Return (X, Y) of the center of cell containing provided text 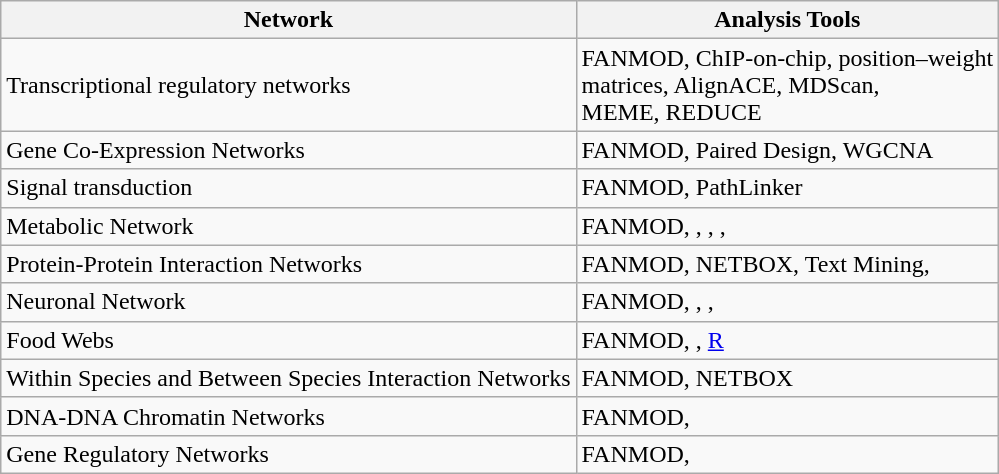
FANMOD, Paired Design, WGCNA (788, 150)
Food Webs (288, 340)
FANMOD, , , (788, 302)
FANMOD, ChIP-on-chip, position–weightmatrices, AlignACE, MDScan,MEME, REDUCE (788, 85)
FANMOD, PathLinker (788, 188)
Signal transduction (288, 188)
Analysis Tools (788, 20)
FANMOD, NETBOX (788, 378)
Within Species and Between Species Interaction Networks (288, 378)
Metabolic Network (288, 226)
DNA-DNA Chromatin Networks (288, 416)
Gene Regulatory Networks (288, 454)
Protein-Protein Interaction Networks (288, 264)
FANMOD, NETBOX, Text Mining, (788, 264)
Gene Co-Expression Networks (288, 150)
Transcriptional regulatory networks (288, 85)
FANMOD, , R (788, 340)
Network (288, 20)
Neuronal Network (288, 302)
FANMOD, , , , (788, 226)
